Output the [x, y] coordinate of the center of the cell containing the given text.  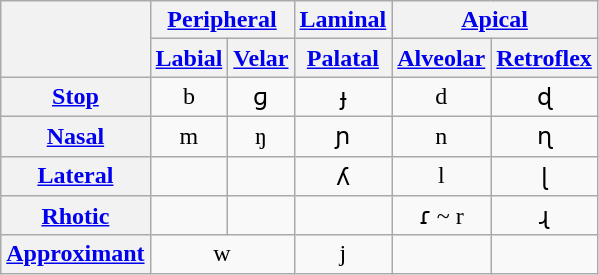
ɭ [544, 176]
w [222, 254]
Approximant [76, 254]
m [189, 136]
Apical [495, 20]
Velar [261, 58]
Laminal [343, 20]
b [189, 97]
ɾ ~ r [442, 216]
ɳ [544, 136]
Labial [189, 58]
Nasal [76, 136]
Retroflex [544, 58]
Alveolar [442, 58]
j [343, 254]
ɖ [544, 97]
ɟ [343, 97]
ʎ [343, 176]
Stop [76, 97]
ɻ [544, 216]
ɡ [261, 97]
Peripheral [222, 20]
ŋ [261, 136]
l [442, 176]
Rhotic [76, 216]
d [442, 97]
n [442, 136]
Palatal [343, 58]
Lateral [76, 176]
ɲ [343, 136]
